Locate the cell with the specified text and output its (X, Y) center coordinate. 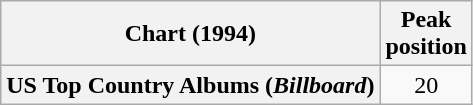
Chart (1994) (190, 34)
20 (426, 85)
Peakposition (426, 34)
US Top Country Albums (Billboard) (190, 85)
